Locate the cell with the specified text and output its [X, Y] center coordinate. 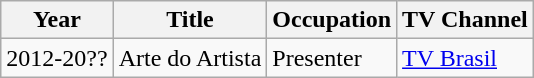
2012-20?? [57, 58]
Occupation [332, 20]
Title [190, 20]
TV Brasil [466, 58]
Arte do Artista [190, 58]
TV Channel [466, 20]
Year [57, 20]
Presenter [332, 58]
